For the text-containing cell, return its midpoint in (x, y) coordinate format. 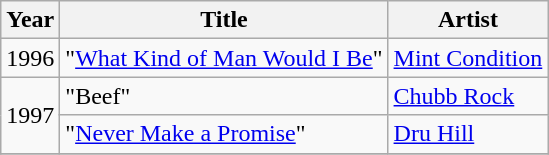
Title (224, 20)
"Never Make a Promise" (224, 134)
1997 (30, 115)
Year (30, 20)
Dru Hill (468, 134)
"Beef" (224, 96)
1996 (30, 58)
"What Kind of Man Would I Be" (224, 58)
Chubb Rock (468, 96)
Artist (468, 20)
Mint Condition (468, 58)
